Determine the [x, y] coordinate at the center of the cell enclosing the given text.  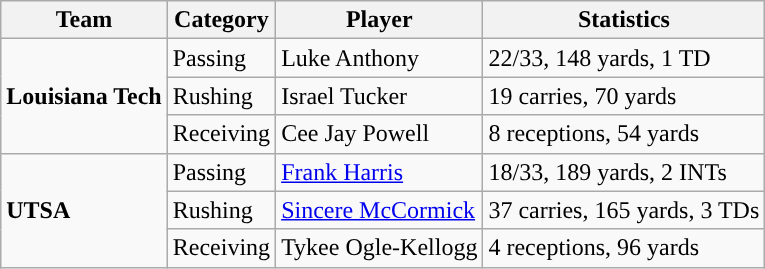
UTSA [84, 210]
Israel Tucker [380, 96]
Cee Jay Powell [380, 134]
18/33, 189 yards, 2 INTs [624, 172]
Category [221, 20]
Player [380, 20]
37 carries, 165 yards, 3 TDs [624, 210]
Louisiana Tech [84, 96]
8 receptions, 54 yards [624, 134]
4 receptions, 96 yards [624, 248]
22/33, 148 yards, 1 TD [624, 58]
Luke Anthony [380, 58]
Sincere McCormick [380, 210]
Team [84, 20]
Statistics [624, 20]
Frank Harris [380, 172]
19 carries, 70 yards [624, 96]
Tykee Ogle-Kellogg [380, 248]
